Determine the [x, y] coordinate at the center of the cell enclosing the given text.  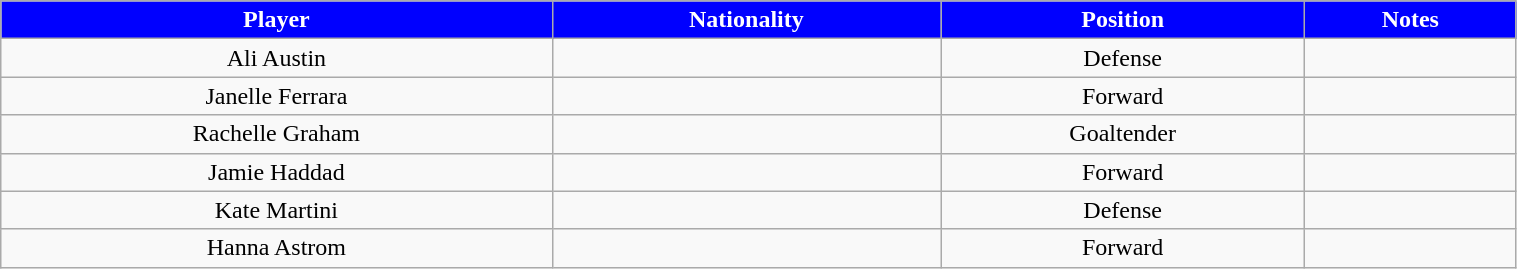
Janelle Ferrara [276, 96]
Player [276, 20]
Hanna Astrom [276, 248]
Goaltender [1123, 134]
Ali Austin [276, 58]
Kate Martini [276, 210]
Jamie Haddad [276, 172]
Notes [1410, 20]
Position [1123, 20]
Nationality [746, 20]
Rachelle Graham [276, 134]
